Pinpoint the cell where the given text exists, returning its (x, y) midpoint coordinate. 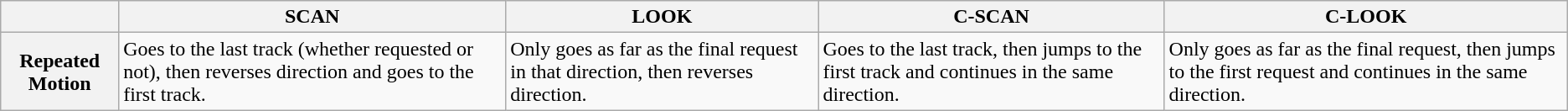
Only goes as far as the final request in that direction, then reverses direction. (662, 71)
Only goes as far as the final request, then jumps to the first request and continues in the same direction. (1365, 71)
SCAN (312, 17)
Goes to the last track, then jumps to the first track and continues in the same direction. (992, 71)
Repeated Motion (60, 71)
C-LOOK (1365, 17)
LOOK (662, 17)
C-SCAN (992, 17)
Goes to the last track (whether requested or not), then reverses direction and goes to the first track. (312, 71)
